Extract the [x, y] coordinate from the center of the cell holding the provided text.  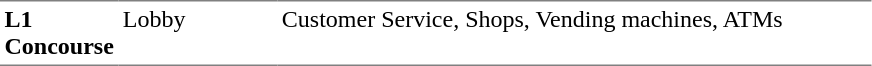
Lobby [198, 33]
L1Concourse [59, 33]
Customer Service, Shops, Vending machines, ATMs [574, 33]
